Find where the given text appears and provide that cell's center as [X, Y] coordinate. 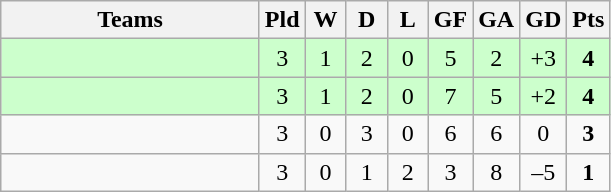
7 [450, 96]
Teams [130, 20]
GA [496, 20]
GF [450, 20]
–5 [544, 172]
8 [496, 172]
+2 [544, 96]
W [326, 20]
Pts [588, 20]
D [366, 20]
GD [544, 20]
L [408, 20]
Pld [282, 20]
+3 [544, 58]
